Provide the [X, Y] coordinate of the cell's center where the given text is located.  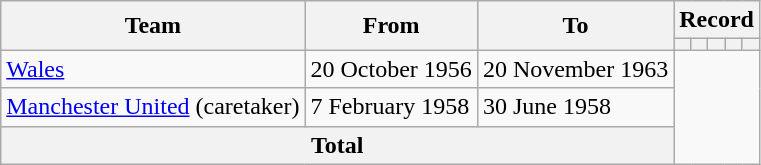
20 November 1963 [575, 69]
20 October 1956 [391, 69]
Wales [153, 69]
Record [717, 20]
Manchester United (caretaker) [153, 107]
30 June 1958 [575, 107]
From [391, 26]
To [575, 26]
7 February 1958 [391, 107]
Team [153, 26]
Total [338, 145]
